Pinpoint the cell where the given text exists, returning its [X, Y] midpoint coordinate. 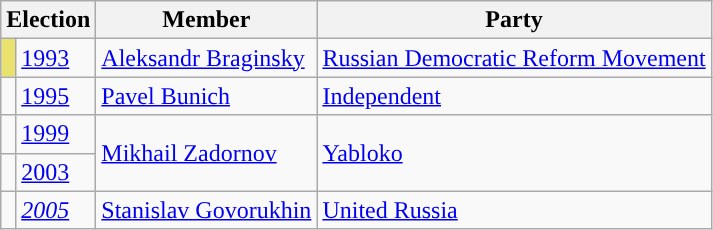
Pavel Bunich [206, 96]
Russian Democratic Reform Movement [514, 58]
Aleksandr Braginsky [206, 58]
1995 [56, 96]
2005 [56, 210]
Independent [514, 96]
Stanislav Govorukhin [206, 210]
Mikhail Zadornov [206, 153]
2003 [56, 172]
Member [206, 20]
Yabloko [514, 153]
United Russia [514, 210]
Election [48, 20]
1993 [56, 58]
1999 [56, 134]
Party [514, 20]
